For the text-containing cell, return its midpoint in (X, Y) coordinate format. 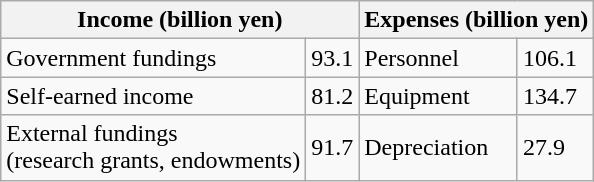
Government fundings (154, 58)
Self-earned income (154, 96)
93.1 (332, 58)
Equipment (438, 96)
Personnel (438, 58)
27.9 (555, 148)
106.1 (555, 58)
External fundings(research grants, endowments) (154, 148)
81.2 (332, 96)
Depreciation (438, 148)
Expenses (billion yen) (476, 20)
Income (billion yen) (180, 20)
134.7 (555, 96)
91.7 (332, 148)
